Capture the cell that displays the provided text and extract its [X, Y] central coordinate. 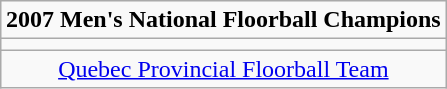
2007 Men's National Floorball Champions [223, 20]
Quebec Provincial Floorball Team [223, 69]
